Capture the cell that displays the provided text and extract its (x, y) central coordinate. 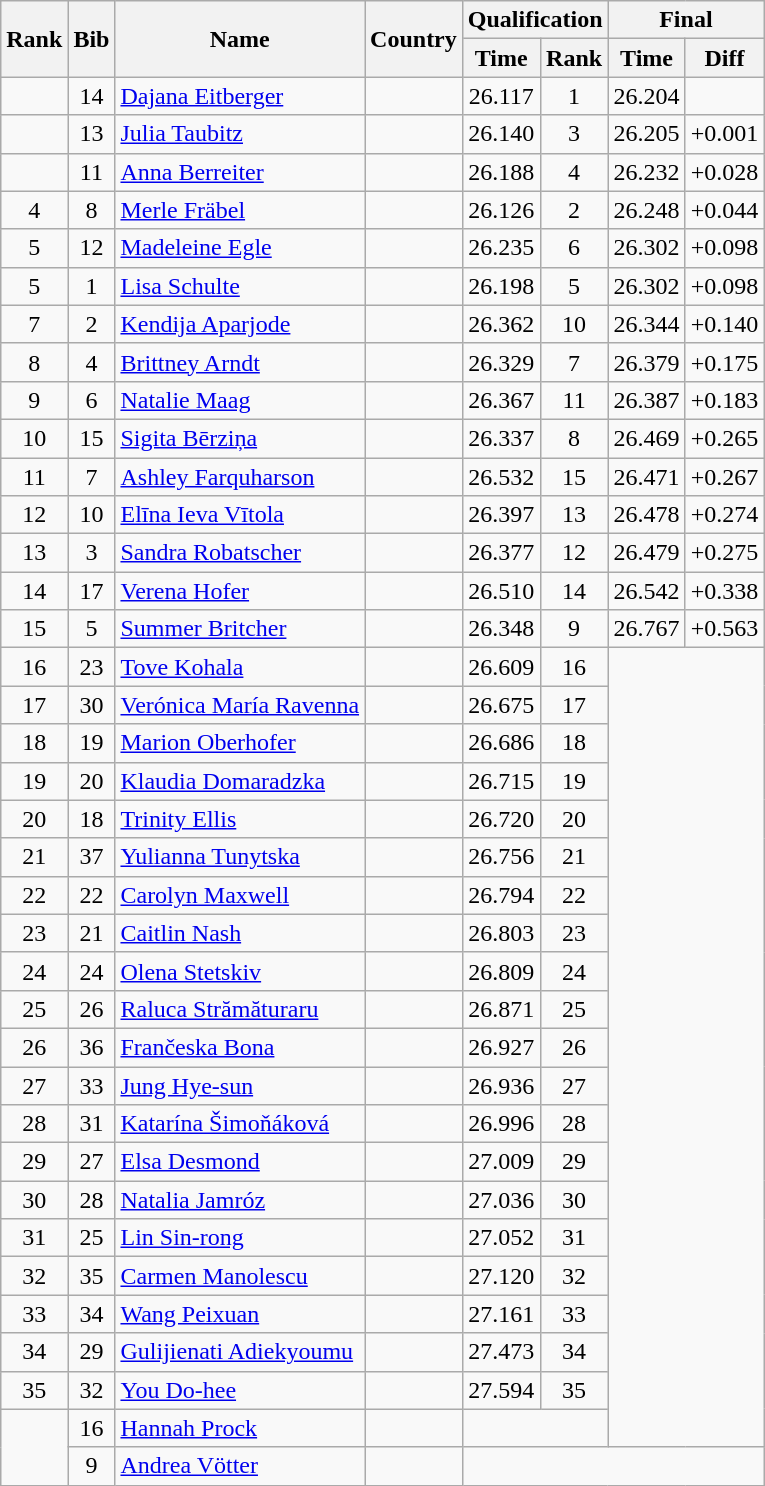
Lin Sin-rong (240, 1238)
Brittney Arndt (240, 362)
Caitlin Nash (240, 933)
26.675 (501, 705)
Elsa Desmond (240, 1162)
27.036 (501, 1200)
26.794 (501, 895)
26.379 (646, 362)
+0.275 (724, 553)
Final (686, 20)
Qualification (535, 20)
27.052 (501, 1238)
+0.140 (724, 324)
26.715 (501, 781)
Name (240, 39)
26.344 (646, 324)
+0.274 (724, 515)
26.471 (646, 477)
26.232 (646, 172)
Trinity Ellis (240, 819)
26.686 (501, 743)
Marion Oberhofer (240, 743)
37 (92, 857)
Carmen Manolescu (240, 1276)
26.767 (646, 629)
26.809 (501, 971)
27.161 (501, 1314)
Elīna Ieva Vītola (240, 515)
26.936 (501, 1085)
26.235 (501, 248)
Gulijienati Adiekyoumu (240, 1352)
Verena Hofer (240, 591)
Hannah Prock (240, 1428)
26.140 (501, 134)
Verónica María Ravenna (240, 705)
Natalia Jamróz (240, 1200)
+0.265 (724, 438)
Lisa Schulte (240, 286)
26.198 (501, 286)
You Do-hee (240, 1390)
26.510 (501, 591)
26.188 (501, 172)
26.117 (501, 96)
26.397 (501, 515)
27.120 (501, 1276)
Anna Berreiter (240, 172)
Dajana Eitberger (240, 96)
27.473 (501, 1352)
Yulianna Tunytska (240, 857)
Natalie Maag (240, 400)
+0.267 (724, 477)
+0.044 (724, 210)
26.927 (501, 1047)
26.126 (501, 210)
26.478 (646, 515)
+0.183 (724, 400)
Merle Fräbel (240, 210)
26.542 (646, 591)
Ashley Farquharson (240, 477)
Bib (92, 39)
Sigita Bērziņa (240, 438)
Madeleine Egle (240, 248)
26.871 (501, 1009)
26.362 (501, 324)
26.248 (646, 210)
26.337 (501, 438)
Olena Stetskiv (240, 971)
26.387 (646, 400)
26.720 (501, 819)
Wang Peixuan (240, 1314)
26.329 (501, 362)
+0.338 (724, 591)
Andrea Vötter (240, 1466)
26.348 (501, 629)
36 (92, 1047)
Katarína Šimoňáková (240, 1124)
26.367 (501, 400)
26.205 (646, 134)
Tove Kohala (240, 667)
Carolyn Maxwell (240, 895)
Julia Taubitz (240, 134)
+0.028 (724, 172)
+0.175 (724, 362)
27.009 (501, 1162)
26.479 (646, 553)
Raluca Strămăturaru (240, 1009)
+0.563 (724, 629)
Diff (724, 58)
+0.001 (724, 134)
Sandra Robatscher (240, 553)
26.469 (646, 438)
Summer Britcher (240, 629)
Frančeska Bona (240, 1047)
26.996 (501, 1124)
26.803 (501, 933)
Klaudia Domaradzka (240, 781)
26.377 (501, 553)
Kendija Aparjode (240, 324)
Jung Hye-sun (240, 1085)
26.609 (501, 667)
26.756 (501, 857)
27.594 (501, 1390)
26.204 (646, 96)
Country (414, 39)
26.532 (501, 477)
